Find where the given text appears and provide that cell's center as [X, Y] coordinate. 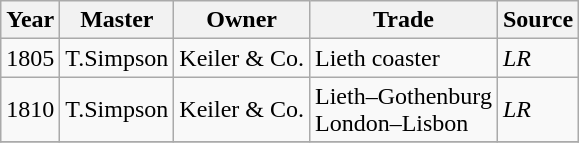
Master [117, 20]
Trade [403, 20]
Year [30, 20]
Lieth coaster [403, 58]
1805 [30, 58]
Source [538, 20]
1810 [30, 110]
Lieth–GothenburgLondon–Lisbon [403, 110]
Owner [242, 20]
